Return the (X, Y) coordinate for the center point of the cell that contains the specified text.  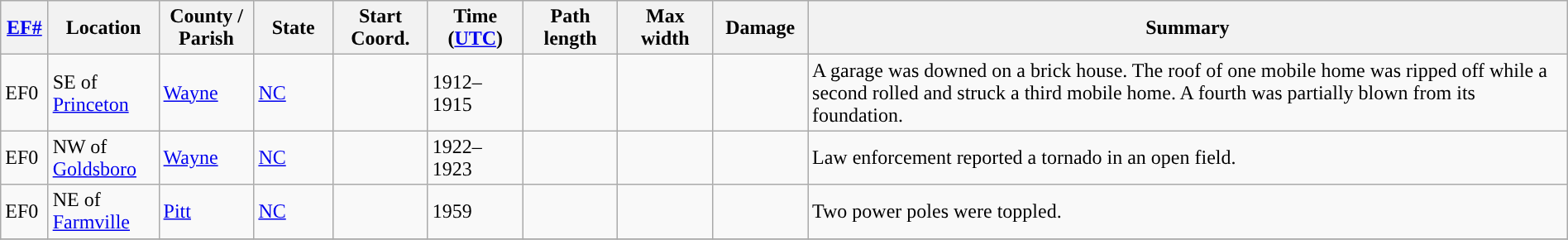
EF# (25, 28)
1912–1915 (475, 93)
Time (UTC) (475, 28)
1922–1923 (475, 157)
Pitt (207, 212)
Path length (571, 28)
Law enforcement reported a tornado in an open field. (1188, 157)
SE of Princeton (103, 93)
Damage (761, 28)
NW of Goldsboro (103, 157)
Max width (665, 28)
1959 (475, 212)
NE of Farmville (103, 212)
Summary (1188, 28)
State (294, 28)
Start Coord. (380, 28)
Location (103, 28)
Two power poles were toppled. (1188, 212)
County / Parish (207, 28)
